Scan for the cell matching the given text and deliver its (x, y) coordinate at center. 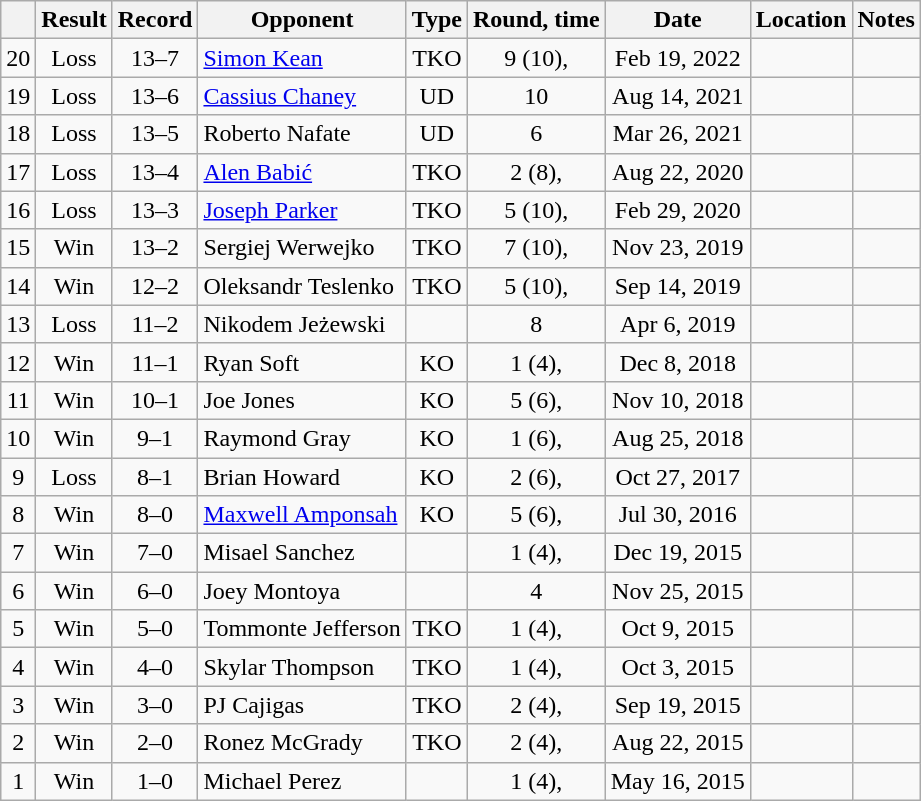
2 (8), (536, 172)
May 16, 2015 (678, 781)
1 (6), (536, 438)
3–0 (155, 705)
Oleksandr Teslenko (302, 286)
11 (18, 400)
12 (18, 362)
Mar 26, 2021 (678, 134)
Type (436, 20)
Round, time (536, 20)
Jul 30, 2016 (678, 515)
1–0 (155, 781)
Aug 22, 2020 (678, 172)
3 (18, 705)
Aug 25, 2018 (678, 438)
Record (155, 20)
Location (801, 20)
2–0 (155, 743)
16 (18, 210)
8–0 (155, 515)
9 (10), (536, 58)
14 (18, 286)
Misael Sanchez (302, 553)
Oct 9, 2015 (678, 629)
9–1 (155, 438)
Feb 29, 2020 (678, 210)
11–2 (155, 324)
Sep 14, 2019 (678, 286)
Dec 8, 2018 (678, 362)
19 (18, 96)
PJ Cajigas (302, 705)
Simon Kean (302, 58)
Roberto Nafate (302, 134)
Tommonte Jefferson (302, 629)
2 (6), (536, 477)
15 (18, 248)
Skylar Thompson (302, 667)
Feb 19, 2022 (678, 58)
10–1 (155, 400)
12–2 (155, 286)
18 (18, 134)
Michael Perez (302, 781)
5 (18, 629)
Result (74, 20)
1 (18, 781)
4–0 (155, 667)
7–0 (155, 553)
Raymond Gray (302, 438)
Aug 22, 2015 (678, 743)
Joey Montoya (302, 591)
Maxwell Amponsah (302, 515)
Alen Babić (302, 172)
Joseph Parker (302, 210)
20 (18, 58)
13–5 (155, 134)
7 (10), (536, 248)
Cassius Chaney (302, 96)
13–6 (155, 96)
13–2 (155, 248)
Brian Howard (302, 477)
Joe Jones (302, 400)
Sep 19, 2015 (678, 705)
Oct 27, 2017 (678, 477)
Nov 23, 2019 (678, 248)
Apr 6, 2019 (678, 324)
Aug 14, 2021 (678, 96)
Opponent (302, 20)
13–4 (155, 172)
17 (18, 172)
Sergiej Werwejko (302, 248)
13–7 (155, 58)
Nikodem Jeżewski (302, 324)
Dec 19, 2015 (678, 553)
7 (18, 553)
9 (18, 477)
Ryan Soft (302, 362)
Date (678, 20)
2 (18, 743)
5–0 (155, 629)
8–1 (155, 477)
Ronez McGrady (302, 743)
Oct 3, 2015 (678, 667)
Nov 10, 2018 (678, 400)
Notes (886, 20)
13–3 (155, 210)
Nov 25, 2015 (678, 591)
11–1 (155, 362)
13 (18, 324)
6–0 (155, 591)
